For the text-containing cell, return its midpoint in (X, Y) coordinate format. 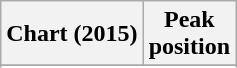
Chart (2015) (72, 34)
Peakposition (189, 34)
